Output the [x, y] coordinate of the center of the cell containing the given text.  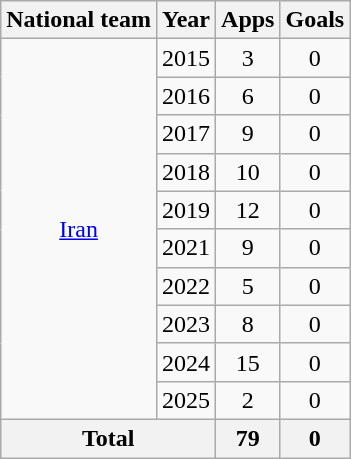
3 [248, 58]
8 [248, 324]
Apps [248, 20]
2023 [186, 324]
2017 [186, 134]
15 [248, 362]
Year [186, 20]
12 [248, 210]
2019 [186, 210]
6 [248, 96]
Iran [79, 230]
2025 [186, 400]
2018 [186, 172]
2015 [186, 58]
2022 [186, 286]
79 [248, 438]
5 [248, 286]
Goals [315, 20]
National team [79, 20]
2 [248, 400]
Total [108, 438]
2021 [186, 248]
2024 [186, 362]
2016 [186, 96]
10 [248, 172]
